Search for the cell housing the specified text and yield its (x, y) center coordinate. 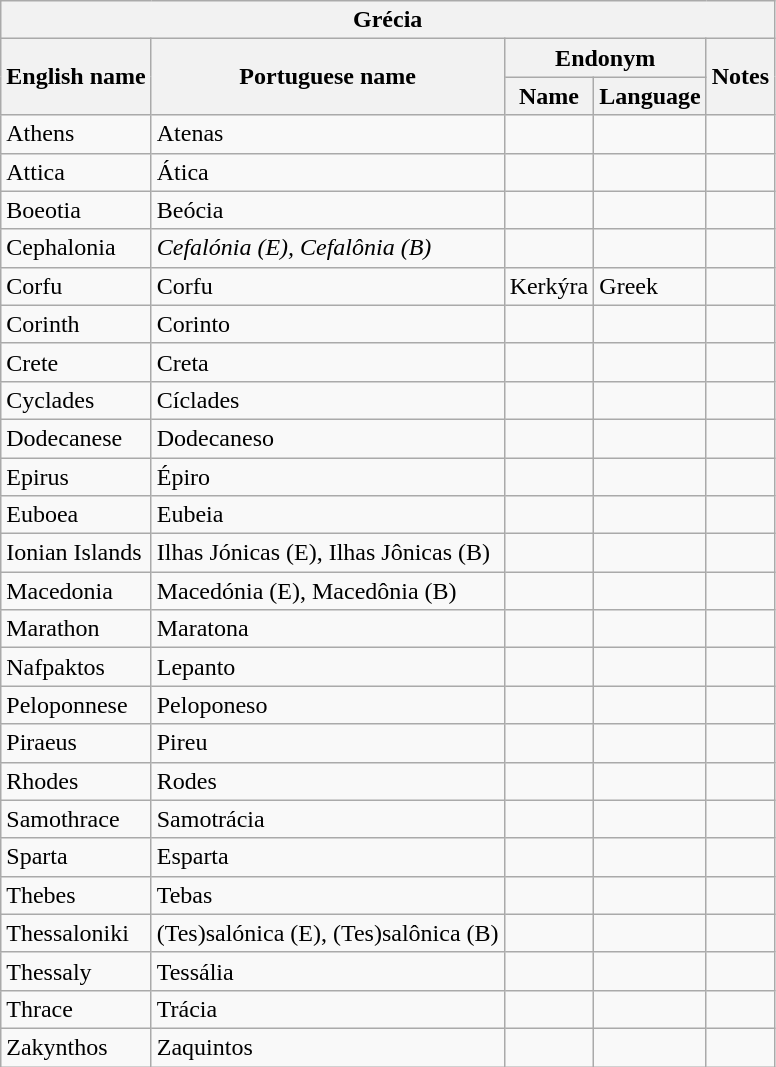
Tessália (328, 971)
Euboea (76, 515)
Portuguese name (328, 77)
Grécia (388, 20)
Language (650, 96)
Piraeus (76, 743)
Eubeia (328, 515)
Dodecaneso (328, 438)
Samothrace (76, 819)
Épiro (328, 477)
Macedonia (76, 591)
Attica (76, 172)
Name (549, 96)
Kerkýra (549, 286)
Creta (328, 362)
Zaquintos (328, 1047)
Corinth (76, 324)
Tebas (328, 895)
Pireu (328, 743)
Athens (76, 134)
Cefalónia (E), Cefalônia (B) (328, 248)
Thrace (76, 1009)
Atenas (328, 134)
Dodecanese (76, 438)
Cíclades (328, 400)
Ilhas Jónicas (E), Ilhas Jônicas (B) (328, 553)
Corinto (328, 324)
Peloponnese (76, 705)
(Tes)salónica (E), (Tes)salônica (B) (328, 933)
Esparta (328, 857)
Cephalonia (76, 248)
Nafpaktos (76, 667)
Notes (740, 77)
Cyclades (76, 400)
Ionian Islands (76, 553)
Sparta (76, 857)
Marathon (76, 629)
Rhodes (76, 781)
Crete (76, 362)
Rodes (328, 781)
Epirus (76, 477)
Lepanto (328, 667)
English name (76, 77)
Samotrácia (328, 819)
Macedónia (E), Macedônia (B) (328, 591)
Maratona (328, 629)
Trácia (328, 1009)
Thebes (76, 895)
Zakynthos (76, 1047)
Thessaly (76, 971)
Peloponeso (328, 705)
Endonym (605, 58)
Greek (650, 286)
Thessaloniki (76, 933)
Beócia (328, 210)
Boeotia (76, 210)
Ática (328, 172)
